Find where the given text appears and provide that cell's center as (X, Y) coordinate. 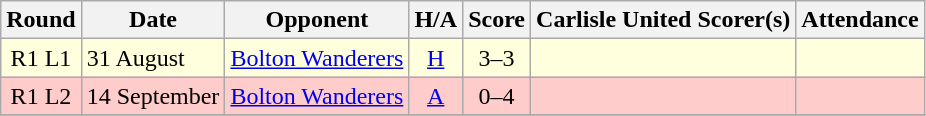
H/A (436, 20)
A (436, 96)
Date (153, 20)
R1 L2 (41, 96)
14 September (153, 96)
Attendance (860, 20)
Opponent (317, 20)
H (436, 58)
Round (41, 20)
0–4 (497, 96)
R1 L1 (41, 58)
Score (497, 20)
3–3 (497, 58)
Carlisle United Scorer(s) (664, 20)
31 August (153, 58)
